Determine the (X, Y) coordinate at the center of the cell enclosing the given text.  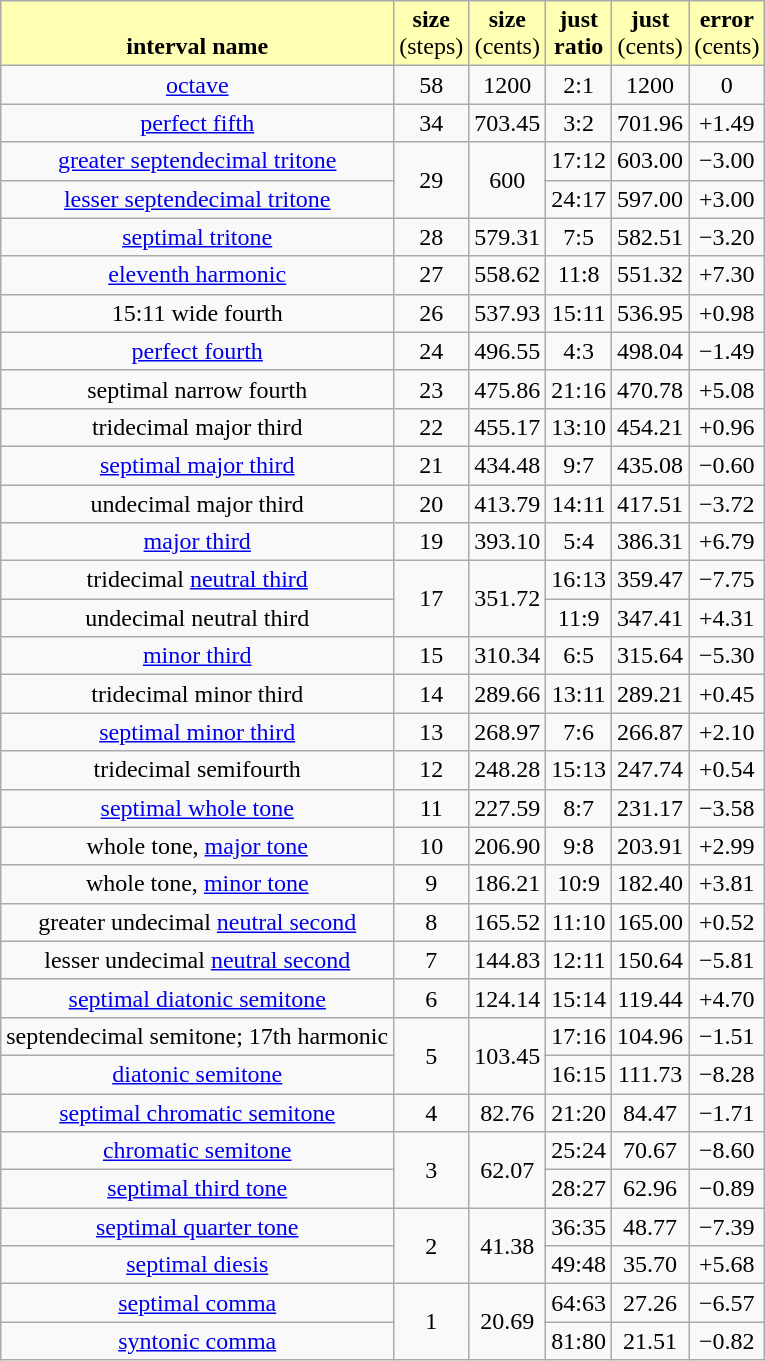
20.69 (508, 1322)
2 (432, 1246)
just(cents) (650, 34)
4 (432, 1113)
104.96 (650, 1036)
error(cents) (727, 34)
−8.28 (727, 1074)
septimal chromatic semitone (198, 1113)
393.10 (508, 542)
21.51 (650, 1341)
−7.39 (727, 1227)
144.83 (508, 960)
347.41 (650, 618)
17 (432, 599)
10 (432, 846)
perfect fourth (198, 351)
600 (508, 180)
minor third (198, 656)
−6.57 (727, 1303)
266.87 (650, 732)
diatonic semitone (198, 1074)
3 (432, 1170)
417.51 (650, 503)
octave (198, 85)
major third (198, 542)
17:16 (579, 1036)
227.59 (508, 808)
tridecimal minor third (198, 694)
−3.20 (727, 237)
103.45 (508, 1055)
470.78 (650, 389)
35.70 (650, 1265)
9:7 (579, 465)
tridecimal neutral third (198, 580)
62.96 (650, 1189)
49:48 (579, 1265)
70.67 (650, 1151)
1 (432, 1322)
81:80 (579, 1341)
chromatic semitone (198, 1151)
498.04 (650, 351)
182.40 (650, 884)
386.31 (650, 542)
tridecimal major third (198, 427)
9 (432, 884)
24 (432, 351)
84.47 (650, 1113)
7:5 (579, 237)
lesser septendecimal tritone (198, 199)
+2.10 (727, 732)
111.73 (650, 1074)
septimal quarter tone (198, 1227)
undecimal major third (198, 503)
203.91 (650, 846)
289.66 (508, 694)
+3.00 (727, 199)
septimal tritone (198, 237)
582.51 (650, 237)
3:2 (579, 123)
231.17 (650, 808)
whole tone, major tone (198, 846)
64:63 (579, 1303)
435.08 (650, 465)
15 (432, 656)
+7.30 (727, 275)
268.97 (508, 732)
+0.52 (727, 922)
15:11 wide fourth (198, 313)
10:9 (579, 884)
165.52 (508, 922)
27 (432, 275)
septimal whole tone (198, 808)
11 (432, 808)
558.62 (508, 275)
15:14 (579, 998)
2:1 (579, 85)
351.72 (508, 599)
−0.82 (727, 1341)
27.26 (650, 1303)
21:20 (579, 1113)
greater septendecimal tritone (198, 161)
20 (432, 503)
25:24 (579, 1151)
16:15 (579, 1074)
septimal narrow fourth (198, 389)
248.28 (508, 770)
14 (432, 694)
undecimal neutral third (198, 618)
206.90 (508, 846)
454.21 (650, 427)
6:5 (579, 656)
703.45 (508, 123)
26 (432, 313)
62.07 (508, 1170)
+4.70 (727, 998)
16:13 (579, 580)
551.32 (650, 275)
21:16 (579, 389)
496.55 (508, 351)
12 (432, 770)
15:11 (579, 313)
434.48 (508, 465)
13 (432, 732)
septimal minor third (198, 732)
315.64 (650, 656)
+0.54 (727, 770)
−3.00 (727, 161)
−5.81 (727, 960)
septendecimal semitone; 17th harmonic (198, 1036)
−5.30 (727, 656)
−1.51 (727, 1036)
−8.60 (727, 1151)
0 (727, 85)
+6.79 (727, 542)
−1.49 (727, 351)
+0.96 (727, 427)
+2.99 (727, 846)
11:9 (579, 618)
septimal diatonic semitone (198, 998)
−3.58 (727, 808)
+1.49 (727, 123)
28 (432, 237)
11:10 (579, 922)
+5.08 (727, 389)
whole tone, minor tone (198, 884)
413.79 (508, 503)
7:6 (579, 732)
537.93 (508, 313)
septimal comma (198, 1303)
34 (432, 123)
19 (432, 542)
13:11 (579, 694)
23 (432, 389)
−3.72 (727, 503)
603.00 (650, 161)
8 (432, 922)
+0.98 (727, 313)
150.64 (650, 960)
24:17 (579, 199)
size(cents) (508, 34)
greater undecimal neutral second (198, 922)
247.74 (650, 770)
22 (432, 427)
29 (432, 180)
+0.45 (727, 694)
597.00 (650, 199)
septimal major third (198, 465)
310.34 (508, 656)
−1.71 (727, 1113)
5 (432, 1055)
tridecimal semifourth (198, 770)
interval name (198, 34)
−0.60 (727, 465)
21 (432, 465)
+4.31 (727, 618)
359.47 (650, 580)
−0.89 (727, 1189)
17:12 (579, 161)
syntonic comma (198, 1341)
eleventh harmonic (198, 275)
13:10 (579, 427)
septimal diesis (198, 1265)
4:3 (579, 351)
5:4 (579, 542)
186.21 (508, 884)
8:7 (579, 808)
7 (432, 960)
536.95 (650, 313)
165.00 (650, 922)
14:11 (579, 503)
15:13 (579, 770)
−7.75 (727, 580)
septimal third tone (198, 1189)
119.44 (650, 998)
28:27 (579, 1189)
48.77 (650, 1227)
+5.68 (727, 1265)
455.17 (508, 427)
701.96 (650, 123)
12:11 (579, 960)
36:35 (579, 1227)
124.14 (508, 998)
perfect fifth (198, 123)
lesser undecimal neutral second (198, 960)
justratio (579, 34)
41.38 (508, 1246)
+3.81 (727, 884)
82.76 (508, 1113)
6 (432, 998)
579.31 (508, 237)
size(steps) (432, 34)
475.86 (508, 389)
11:8 (579, 275)
58 (432, 85)
289.21 (650, 694)
9:8 (579, 846)
